Pinpoint the cell where the given text exists, returning its (X, Y) midpoint coordinate. 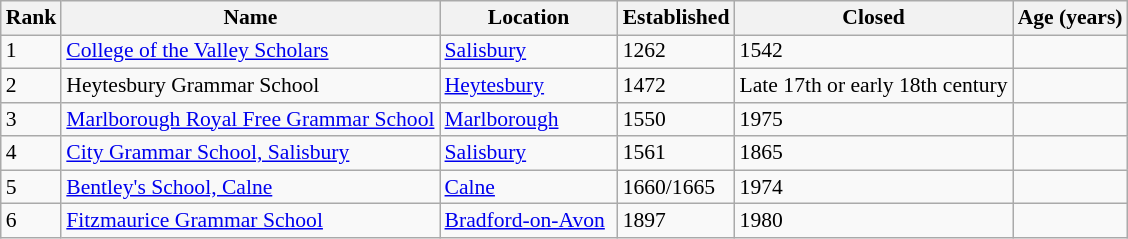
1262 (676, 52)
1550 (676, 120)
Location (529, 18)
Bentley's School, Calne (250, 187)
Age (years) (1070, 18)
1472 (676, 86)
1975 (874, 120)
1 (32, 52)
1980 (874, 221)
1542 (874, 52)
Marlborough (529, 120)
5 (32, 187)
Established (676, 18)
Marlborough Royal Free Grammar School (250, 120)
6 (32, 221)
1865 (874, 154)
1897 (676, 221)
Closed (874, 18)
Name (250, 18)
Fitzmaurice Grammar School (250, 221)
1561 (676, 154)
4 (32, 154)
Heytesbury Grammar School (250, 86)
College of the Valley Scholars (250, 52)
1660/1665 (676, 187)
Calne (529, 187)
1974 (874, 187)
Bradford-on-Avon (529, 221)
City Grammar School, Salisbury (250, 154)
Heytesbury (529, 86)
2 (32, 86)
Rank (32, 18)
Late 17th or early 18th century (874, 86)
3 (32, 120)
